Search for the cell housing the specified text and yield its (X, Y) center coordinate. 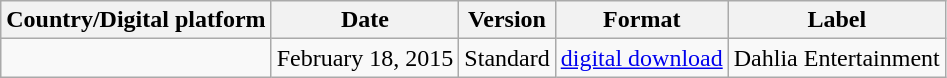
Standard (507, 58)
Dahlia Entertainment (836, 58)
Format (642, 20)
February 18, 2015 (365, 58)
digital download (642, 58)
Label (836, 20)
Country/Digital platform (136, 20)
Date (365, 20)
Version (507, 20)
